From the cell containing the given text, extract its center point as [x, y] coordinate. 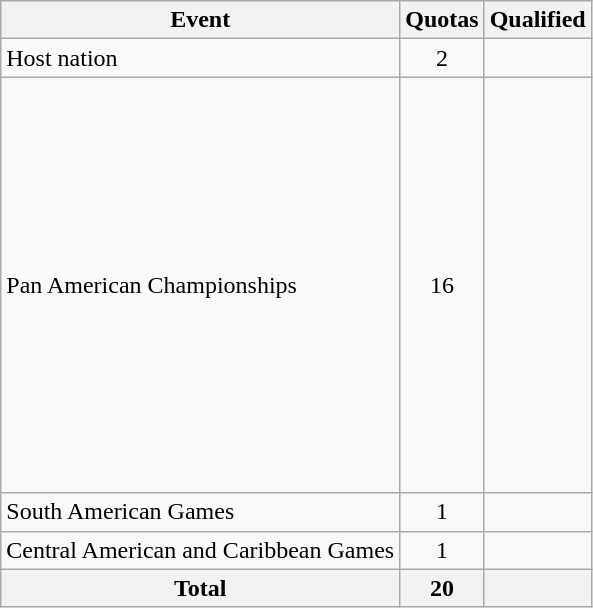
2 [442, 58]
20 [442, 588]
16 [442, 285]
Pan American Championships [200, 285]
Total [200, 588]
Host nation [200, 58]
South American Games [200, 512]
Central American and Caribbean Games [200, 550]
Qualified [538, 20]
Quotas [442, 20]
Event [200, 20]
